Determine the [x, y] coordinate at the center of the cell enclosing the given text.  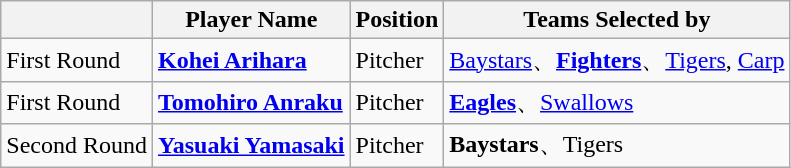
Teams Selected by [617, 20]
Yasuaki Yamasaki [251, 146]
Kohei Arihara [251, 60]
Eagles、Swallows [617, 102]
Tomohiro Anraku [251, 102]
Second Round [77, 146]
Baystars、Tigers [617, 146]
Baystars、Fighters、Tigers, Carp [617, 60]
Player Name [251, 20]
Position [397, 20]
